Identify which cell holds the provided text, then report its (x, y) central coordinate. 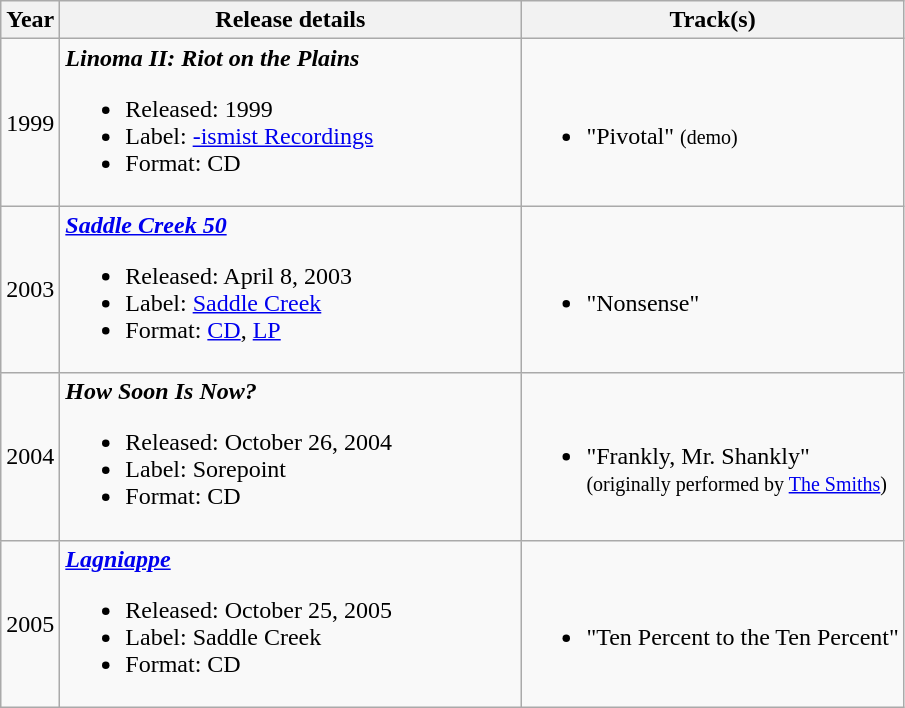
2004 (30, 456)
"Nonsense" (712, 290)
"Ten Percent to the Ten Percent" (712, 624)
Track(s) (712, 20)
LagniappeReleased: October 25, 2005Label: Saddle CreekFormat: CD (290, 624)
Linoma II: Riot on the PlainsReleased: 1999Label: -ismist RecordingsFormat: CD (290, 122)
How Soon Is Now?Released: October 26, 2004Label: SorepointFormat: CD (290, 456)
Saddle Creek 50Released: April 8, 2003Label: Saddle CreekFormat: CD, LP (290, 290)
"Pivotal" (demo) (712, 122)
Release details (290, 20)
"Frankly, Mr. Shankly"(originally performed by The Smiths) (712, 456)
2005 (30, 624)
Year (30, 20)
1999 (30, 122)
2003 (30, 290)
